Detect which cell encompasses the target text, then output its [x, y] center coordinate. 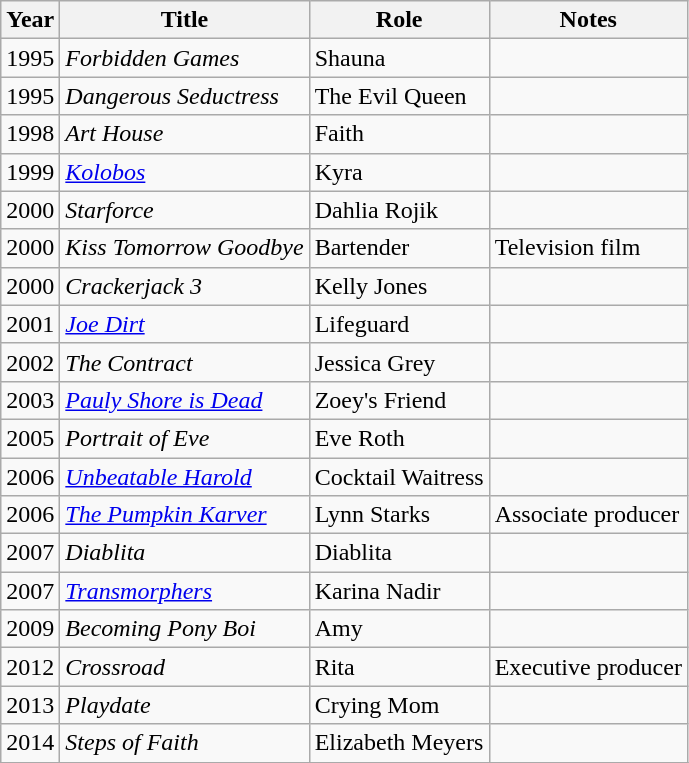
Television film [588, 248]
Lifeguard [399, 324]
The Contract [184, 362]
Kyra [399, 172]
2005 [30, 438]
The Evil Queen [399, 96]
Rita [399, 667]
Crackerjack 3 [184, 286]
Forbidden Games [184, 58]
Elizabeth Meyers [399, 743]
2003 [30, 400]
Playdate [184, 705]
Crossroad [184, 667]
Lynn Starks [399, 515]
Portrait of Eve [184, 438]
2009 [30, 629]
Becoming Pony Boi [184, 629]
2002 [30, 362]
2001 [30, 324]
Jessica Grey [399, 362]
Zoey's Friend [399, 400]
Kolobos [184, 172]
Faith [399, 134]
Starforce [184, 210]
Karina Nadir [399, 591]
2013 [30, 705]
Executive producer [588, 667]
Eve Roth [399, 438]
Dahlia Rojik [399, 210]
Amy [399, 629]
1998 [30, 134]
2014 [30, 743]
Title [184, 20]
Notes [588, 20]
Art House [184, 134]
Bartender [399, 248]
Transmorphers [184, 591]
Shauna [399, 58]
The Pumpkin Karver [184, 515]
Cocktail Waitress [399, 477]
Kelly Jones [399, 286]
2012 [30, 667]
Associate producer [588, 515]
Kiss Tomorrow Goodbye [184, 248]
Pauly Shore is Dead [184, 400]
Steps of Faith [184, 743]
Role [399, 20]
1999 [30, 172]
Crying Mom [399, 705]
Unbeatable Harold [184, 477]
Joe Dirt [184, 324]
Year [30, 20]
Dangerous Seductress [184, 96]
